Return the (x, y) coordinate for the center point of the cell that contains the specified text.  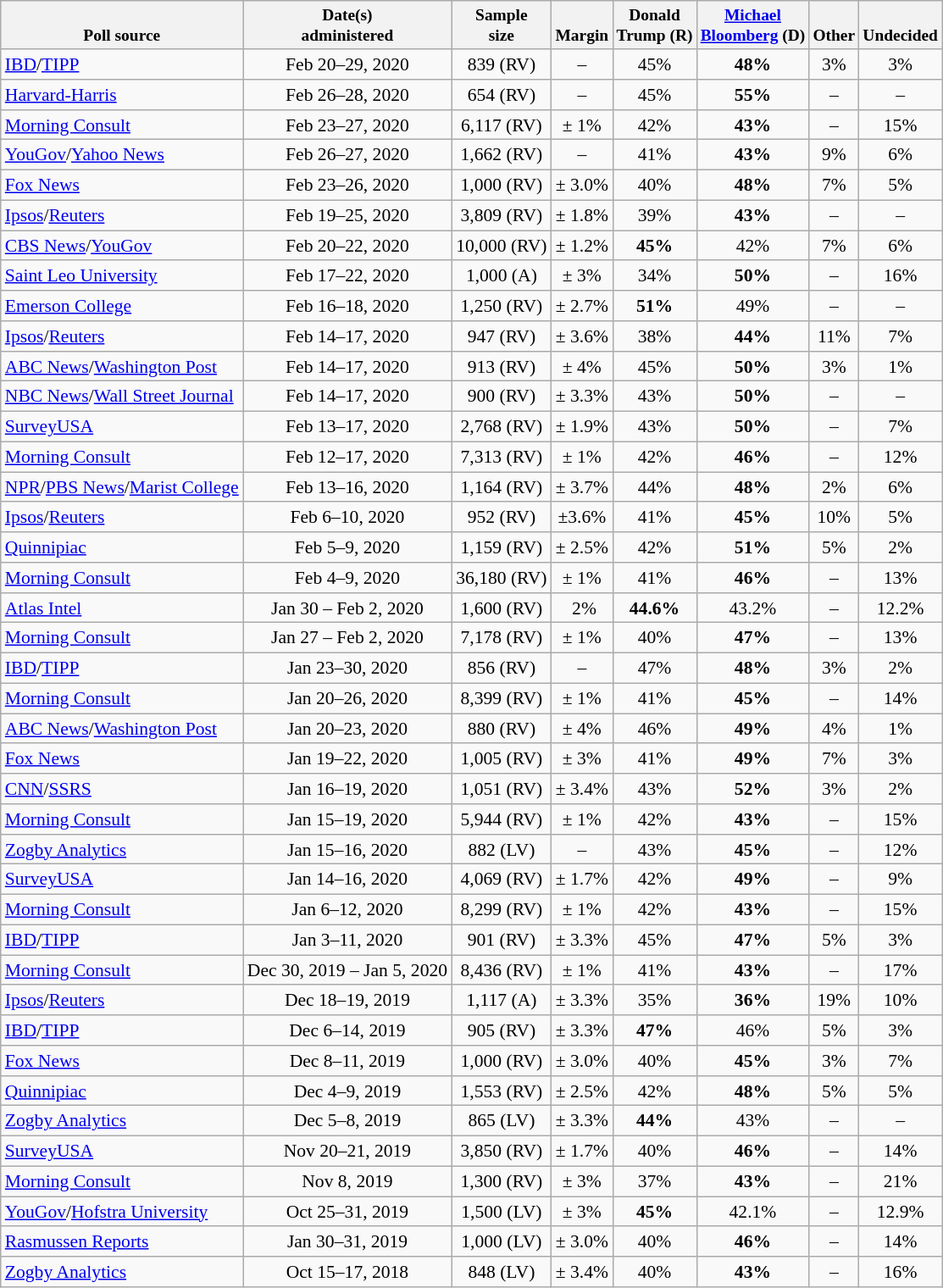
Date(s)administered (347, 25)
12.2% (901, 608)
Feb 26–27, 2020 (347, 155)
37% (654, 1181)
Feb 6–10, 2020 (347, 518)
11% (834, 336)
Oct 15–17, 2018 (347, 1272)
3,809 (RV) (502, 215)
Jan 15–19, 2020 (347, 819)
2,768 (RV) (502, 427)
Dec 30, 2019 – Jan 5, 2020 (347, 970)
Feb 26–28, 2020 (347, 95)
Jan 3–11, 2020 (347, 941)
1,000 (LV) (502, 1242)
Oct 25–31, 2019 (347, 1212)
± 1.2% (582, 246)
Dec 4–9, 2019 (347, 1091)
1,117 (A) (502, 1001)
± 1.8% (582, 215)
Feb 19–25, 2020 (347, 215)
952 (RV) (502, 518)
43.2% (752, 608)
Jan 30 – Feb 2, 2020 (347, 608)
YouGov/Hofstra University (122, 1212)
Feb 20–22, 2020 (347, 246)
913 (RV) (502, 367)
Jan 30–31, 2019 (347, 1242)
Rasmussen Reports (122, 1242)
8,399 (RV) (502, 698)
10,000 (RV) (502, 246)
1,553 (RV) (502, 1091)
Jan 20–23, 2020 (347, 729)
12.9% (901, 1212)
Dec 8–11, 2019 (347, 1061)
Feb 12–17, 2020 (347, 458)
Feb 13–16, 2020 (347, 487)
Feb 23–27, 2020 (347, 125)
Saint Leo University (122, 276)
3,850 (RV) (502, 1152)
19% (834, 1001)
882 (LV) (502, 850)
55% (752, 95)
7,313 (RV) (502, 458)
CNN/SSRS (122, 789)
Feb 20–29, 2020 (347, 64)
Jan 15–16, 2020 (347, 850)
36% (752, 1001)
44.6% (654, 608)
NBC News/Wall Street Journal (122, 397)
900 (RV) (502, 397)
Margin (582, 25)
DonaldTrump (R) (654, 25)
901 (RV) (502, 941)
Jan 20–26, 2020 (347, 698)
17% (901, 970)
865 (LV) (502, 1121)
± 2.7% (582, 306)
905 (RV) (502, 1030)
Jan 27 – Feb 2, 2020 (347, 638)
654 (RV) (502, 95)
Jan 6–12, 2020 (347, 910)
Poll source (122, 25)
Emerson College (122, 306)
1,662 (RV) (502, 155)
Dec 18–19, 2019 (347, 1001)
± 3.7% (582, 487)
947 (RV) (502, 336)
6,117 (RV) (502, 125)
8,299 (RV) (502, 910)
Feb 5–9, 2020 (347, 547)
5,944 (RV) (502, 819)
Feb 16–18, 2020 (347, 306)
34% (654, 276)
36,180 (RV) (502, 578)
52% (752, 789)
MichaelBloomberg (D) (752, 25)
CBS News/YouGov (122, 246)
Atlas Intel (122, 608)
4,069 (RV) (502, 880)
Feb 4–9, 2020 (347, 578)
± 3.6% (582, 336)
7,178 (RV) (502, 638)
Feb 13–17, 2020 (347, 427)
Jan 23–30, 2020 (347, 669)
Undecided (901, 25)
Nov 8, 2019 (347, 1181)
Dec 6–14, 2019 (347, 1030)
1,164 (RV) (502, 487)
856 (RV) (502, 669)
1,600 (RV) (502, 608)
880 (RV) (502, 729)
8,436 (RV) (502, 970)
Nov 20–21, 2019 (347, 1152)
39% (654, 215)
Jan 16–19, 2020 (347, 789)
NPR/PBS News/Marist College (122, 487)
35% (654, 1001)
±3.6% (582, 518)
Feb 17–22, 2020 (347, 276)
Harvard-Harris (122, 95)
1,500 (LV) (502, 1212)
839 (RV) (502, 64)
42.1% (752, 1212)
21% (901, 1181)
4% (834, 729)
1,300 (RV) (502, 1181)
± 1.9% (582, 427)
Feb 23–26, 2020 (347, 186)
Other (834, 25)
1,051 (RV) (502, 789)
Jan 19–22, 2020 (347, 759)
1,000 (A) (502, 276)
1,159 (RV) (502, 547)
YouGov/Yahoo News (122, 155)
1,250 (RV) (502, 306)
1,005 (RV) (502, 759)
38% (654, 336)
Samplesize (502, 25)
Jan 14–16, 2020 (347, 880)
848 (LV) (502, 1272)
Dec 5–8, 2019 (347, 1121)
